Return [x, y] of the center of cell containing provided text 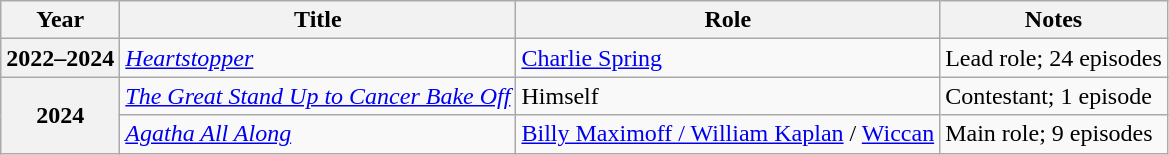
2024 [60, 115]
2022–2024 [60, 58]
Charlie Spring [728, 58]
Role [728, 20]
Billy Maximoff / William Kaplan / Wiccan [728, 134]
Contestant; 1 episode [1054, 96]
Main role; 9 episodes [1054, 134]
Lead role; 24 episodes [1054, 58]
Title [318, 20]
Heartstopper [318, 58]
Agatha All Along [318, 134]
Notes [1054, 20]
The Great Stand Up to Cancer Bake Off [318, 96]
Himself [728, 96]
Year [60, 20]
